Scan for the cell matching the given text and deliver its (X, Y) coordinate at center. 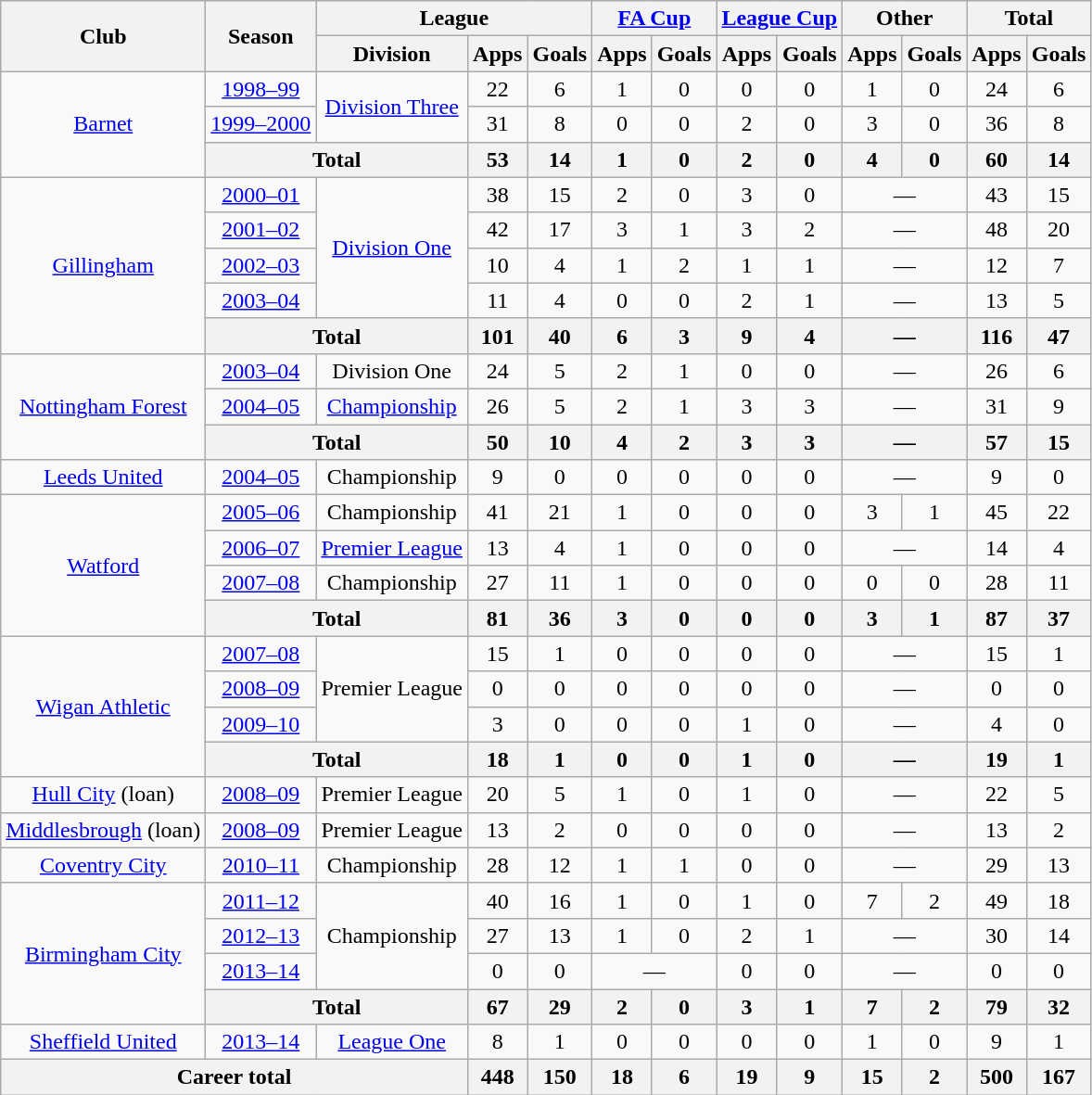
50 (498, 442)
448 (498, 1077)
81 (498, 618)
League One (392, 1042)
60 (997, 159)
101 (498, 336)
30 (997, 936)
Birmingham City (104, 953)
League (454, 19)
2001–02 (261, 230)
32 (1059, 1006)
53 (498, 159)
167 (1059, 1077)
87 (997, 618)
1999–2000 (261, 124)
Other (905, 19)
2005–06 (261, 513)
Leeds United (104, 477)
500 (997, 1077)
79 (997, 1006)
2010–11 (261, 865)
2009–10 (261, 724)
Watford (104, 566)
37 (1059, 618)
38 (498, 195)
Club (104, 36)
67 (498, 1006)
1998–99 (261, 89)
Nottingham Forest (104, 406)
2011–12 (261, 900)
2012–13 (261, 936)
Division (392, 54)
Sheffield United (104, 1042)
43 (997, 195)
2006–07 (261, 548)
Wigan Athletic (104, 707)
Division Three (392, 107)
47 (1059, 336)
57 (997, 442)
League Cup (780, 19)
2002–03 (261, 265)
Career total (235, 1077)
Hull City (loan) (104, 795)
49 (997, 900)
17 (560, 230)
41 (498, 513)
116 (997, 336)
42 (498, 230)
Coventry City (104, 865)
16 (560, 900)
Gillingham (104, 265)
Season (261, 36)
45 (997, 513)
Middlesbrough (loan) (104, 830)
2000–01 (261, 195)
150 (560, 1077)
48 (997, 230)
Barnet (104, 124)
FA Cup (654, 19)
21 (560, 513)
